Provide the [x, y] coordinate of the cell's center where the given text is located.  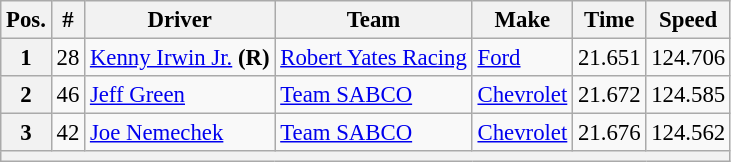
# [68, 20]
Ford [522, 58]
Speed [688, 20]
124.585 [688, 95]
Make [522, 20]
Joe Nemechek [180, 133]
Time [610, 20]
Driver [180, 20]
Team [374, 20]
124.706 [688, 58]
1 [26, 58]
46 [68, 95]
Kenny Irwin Jr. (R) [180, 58]
21.672 [610, 95]
21.651 [610, 58]
2 [26, 95]
Robert Yates Racing [374, 58]
3 [26, 133]
28 [68, 58]
124.562 [688, 133]
Pos. [26, 20]
42 [68, 133]
Jeff Green [180, 95]
21.676 [610, 133]
